Scan for the cell matching the given text and deliver its [x, y] coordinate at center. 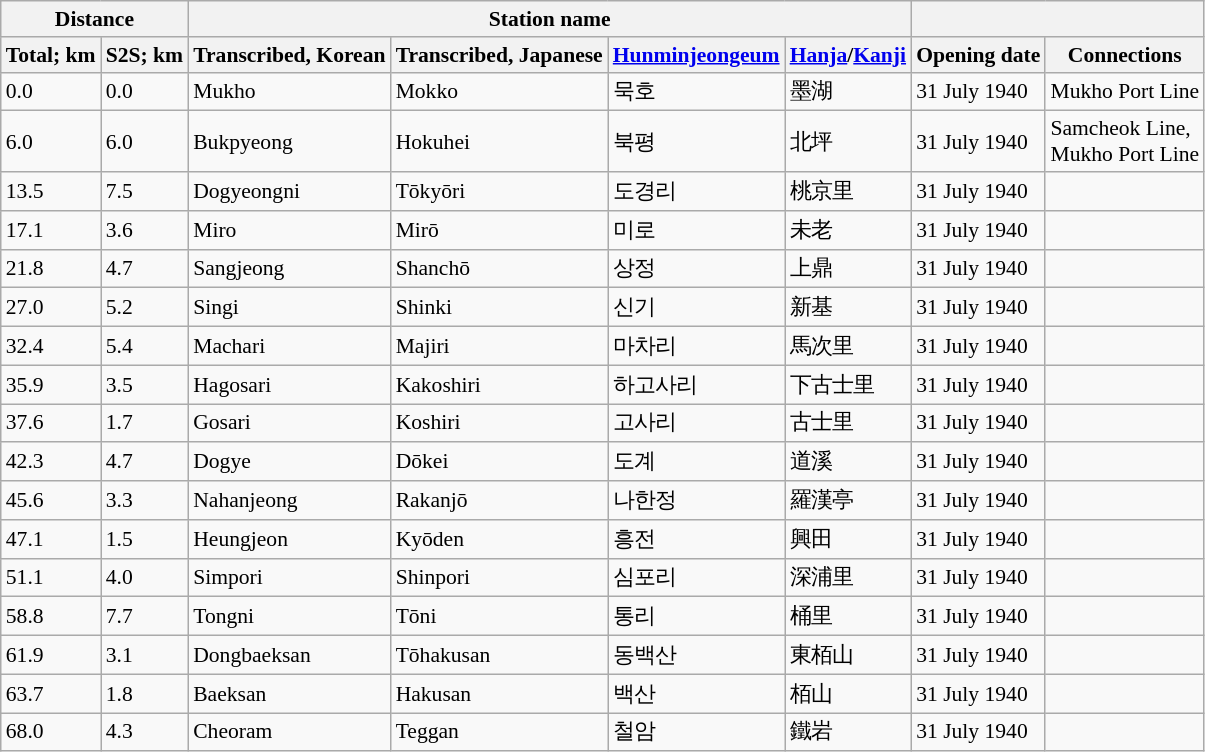
42.3 [51, 462]
Connections [1124, 55]
Opening date [978, 55]
1.7 [145, 424]
Nahanjeong [289, 500]
古士里 [848, 424]
Kyōden [500, 540]
고사리 [696, 424]
1.5 [145, 540]
S2S; km [145, 55]
栢山 [848, 694]
7.7 [145, 616]
Hunminjeongeum [696, 55]
Bukpyeong [289, 142]
Dogye [289, 462]
Transcribed, Korean [289, 55]
Distance [94, 19]
Miro [289, 230]
35.9 [51, 384]
Hakusan [500, 694]
3.5 [145, 384]
Hanja/Kanji [848, 55]
47.1 [51, 540]
Total; km [51, 55]
Majiri [500, 346]
興田 [848, 540]
61.9 [51, 656]
Transcribed, Japanese [500, 55]
4.0 [145, 578]
Hagosari [289, 384]
Mukho [289, 92]
Gosari [289, 424]
北坪 [848, 142]
동백산 [696, 656]
Heungjeon [289, 540]
묵호 [696, 92]
Mokko [500, 92]
Tongni [289, 616]
東栢山 [848, 656]
도계 [696, 462]
21.8 [51, 268]
심포리 [696, 578]
1.8 [145, 694]
Mirō [500, 230]
마차리 [696, 346]
흥전 [696, 540]
3.3 [145, 500]
Cheoram [289, 732]
45.6 [51, 500]
68.0 [51, 732]
深浦里 [848, 578]
미로 [696, 230]
Shanchō [500, 268]
Baeksan [289, 694]
下古士里 [848, 384]
32.4 [51, 346]
Samcheok Line,Mukho Port Line [1124, 142]
羅漢亭 [848, 500]
5.4 [145, 346]
13.5 [51, 192]
Singi [289, 308]
하고사리 [696, 384]
桶里 [848, 616]
17.1 [51, 230]
Hokuhei [500, 142]
Machari [289, 346]
新基 [848, 308]
27.0 [51, 308]
Tōhakusan [500, 656]
상정 [696, 268]
Tōkyōri [500, 192]
5.2 [145, 308]
신기 [696, 308]
도경리 [696, 192]
馬次里 [848, 346]
Teggan [500, 732]
墨湖 [848, 92]
Station name [550, 19]
Simpori [289, 578]
Dogyeongni [289, 192]
나한정 [696, 500]
Shinpori [500, 578]
Mukho Port Line [1124, 92]
3.6 [145, 230]
통리 [696, 616]
철암 [696, 732]
7.5 [145, 192]
Koshiri [500, 424]
북평 [696, 142]
道溪 [848, 462]
桃京里 [848, 192]
未老 [848, 230]
4.3 [145, 732]
58.8 [51, 616]
Shinki [500, 308]
Dōkei [500, 462]
上鼎 [848, 268]
Kakoshiri [500, 384]
3.1 [145, 656]
鐵岩 [848, 732]
63.7 [51, 694]
백산 [696, 694]
Dongbaeksan [289, 656]
51.1 [51, 578]
37.6 [51, 424]
Tōni [500, 616]
Sangjeong [289, 268]
Rakanjō [500, 500]
